Provide the (x, y) coordinate of the cell's center where the given text is located.  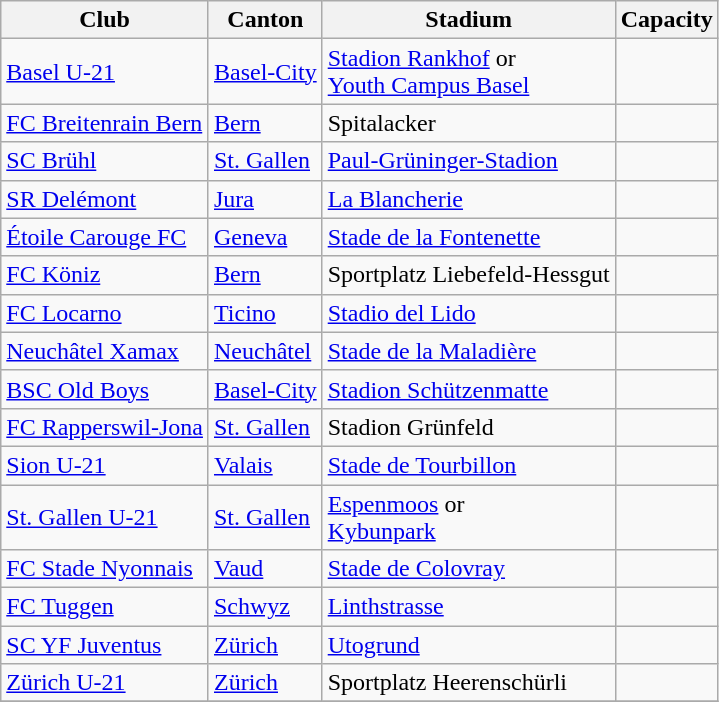
Spitalacker (468, 123)
St. Gallen U-21 (105, 516)
Sportplatz Liebefeld-Hessgut (468, 275)
Zürich U-21 (105, 683)
Utogrund (468, 645)
Basel U-21 (105, 72)
Club (105, 20)
Étoile Carouge FC (105, 237)
Linthstrasse (468, 607)
Stade de la Fontenette (468, 237)
La Blancherie (468, 199)
Jura (265, 199)
FC Rapperswil-Jona (105, 427)
Canton (265, 20)
Stade de Colovray (468, 569)
FC Locarno (105, 313)
SC Brühl (105, 161)
Neuchâtel Xamax (105, 351)
BSC Old Boys (105, 389)
FC Tuggen (105, 607)
Stadion Schützenmatte (468, 389)
Paul-Grüninger-Stadion (468, 161)
Stadio del Lido (468, 313)
Espenmoos orKybunpark (468, 516)
Sion U-21 (105, 465)
Ticino (265, 313)
FC Breitenrain Bern (105, 123)
Neuchâtel (265, 351)
Sportplatz Heerenschürli (468, 683)
SC YF Juventus (105, 645)
Stadion Rankhof orYouth Campus Basel (468, 72)
Schwyz (265, 607)
Stadium (468, 20)
Valais (265, 465)
SR Delémont (105, 199)
FC Stade Nyonnais (105, 569)
Capacity (666, 20)
FC Köniz (105, 275)
Stadion Grünfeld (468, 427)
Geneva (265, 237)
Stade de la Maladière (468, 351)
Vaud (265, 569)
Stade de Tourbillon (468, 465)
